Identify which cell holds the provided text, then report its (x, y) central coordinate. 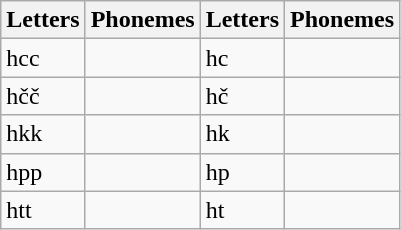
hč (242, 96)
hkk (43, 134)
hpp (43, 172)
hcc (43, 58)
ht (242, 210)
hc (242, 58)
hk (242, 134)
htt (43, 210)
hčč (43, 96)
hp (242, 172)
